Determine the (X, Y) coordinate at the center of the cell enclosing the given text.  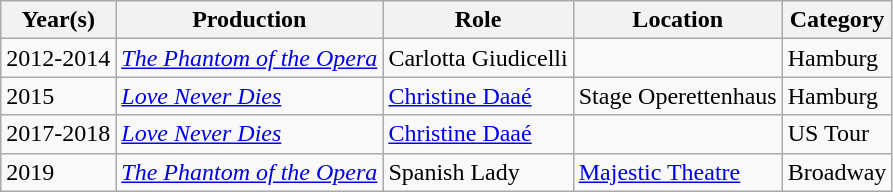
Spanish Lady (478, 172)
Majestic Theatre (678, 172)
US Tour (837, 134)
Role (478, 20)
Stage Operettenhaus (678, 96)
Category (837, 20)
2019 (58, 172)
Production (250, 20)
2012-2014 (58, 58)
2017-2018 (58, 134)
2015 (58, 96)
Broadway (837, 172)
Carlotta Giudicelli (478, 58)
Location (678, 20)
Year(s) (58, 20)
